From the cell containing the given text, extract its center point as (x, y) coordinate. 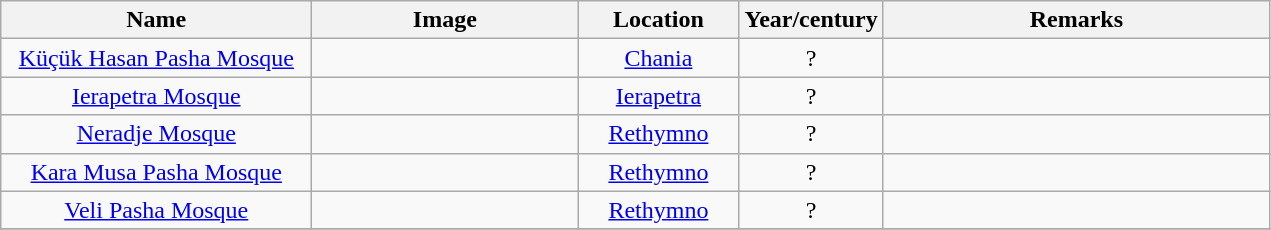
Year/century (811, 20)
Küçük Hasan Pasha Mosque (156, 58)
Remarks (1076, 20)
Chania (658, 58)
Neradje Mosque (156, 134)
Veli Pasha Mosque (156, 210)
Image (445, 20)
Ierapetra Mosque (156, 96)
Kara Musa Pasha Mosque (156, 172)
Ierapetra (658, 96)
Name (156, 20)
Location (658, 20)
